Return the [X, Y] coordinate for the center point of the cell that contains the specified text.  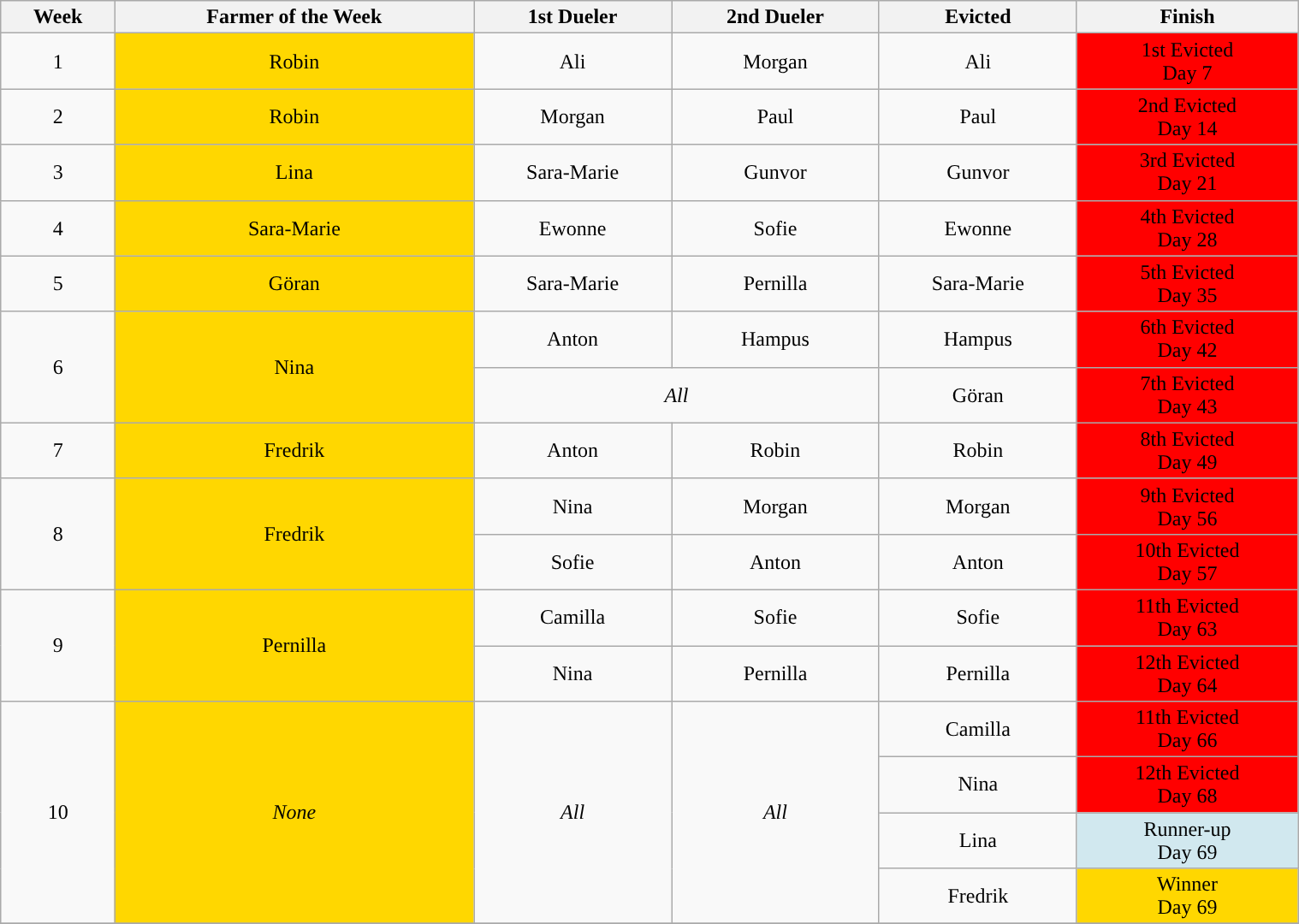
2nd Dueler [775, 17]
6th EvictedDay 42 [1187, 339]
7 [58, 450]
5th EvictedDay 35 [1187, 284]
2nd EvictedDay 14 [1187, 116]
3 [58, 173]
WinnerDay 69 [1187, 897]
1st Dueler [573, 17]
10th EvictedDay 57 [1187, 561]
4th EvictedDay 28 [1187, 228]
None [294, 813]
1st EvictedDay 7 [1187, 62]
2 [58, 116]
Runner-upDay 69 [1187, 840]
4 [58, 228]
5 [58, 284]
11th EvictedDay 66 [1187, 729]
11th EvictedDay 63 [1187, 618]
7th EvictedDay 43 [1187, 395]
1 [58, 62]
6 [58, 367]
12th EvictedDay 64 [1187, 672]
9th EvictedDay 56 [1187, 506]
9 [58, 645]
3rd EvictedDay 21 [1187, 173]
Finish [1187, 17]
8th EvictedDay 49 [1187, 450]
10 [58, 813]
Week [58, 17]
8 [58, 534]
12th EvictedDay 68 [1187, 785]
Farmer of the Week [294, 17]
Evicted [977, 17]
